Return the (x, y) coordinate for the center point of the cell that contains the specified text.  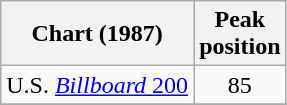
Chart (1987) (98, 34)
U.S. Billboard 200 (98, 85)
85 (240, 85)
Peakposition (240, 34)
